Capture the cell that displays the provided text and extract its (X, Y) central coordinate. 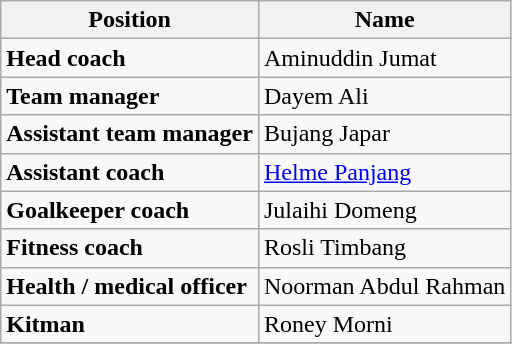
Assistant team manager (130, 134)
Assistant coach (130, 172)
Fitness coach (130, 248)
Aminuddin Jumat (384, 58)
Position (130, 20)
Bujang Japar (384, 134)
Julaihi Domeng (384, 210)
Head coach (130, 58)
Health / medical officer (130, 286)
Rosli Timbang (384, 248)
Kitman (130, 324)
Noorman Abdul Rahman (384, 286)
Roney Morni (384, 324)
Team manager (130, 96)
Goalkeeper coach (130, 210)
Name (384, 20)
Dayem Ali (384, 96)
Helme Panjang (384, 172)
